Search for the cell housing the specified text and yield its [x, y] center coordinate. 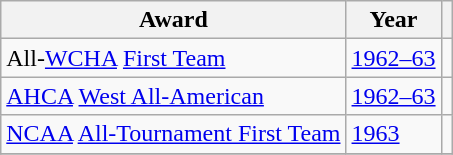
AHCA West All-American [174, 96]
Year [394, 20]
1963 [394, 134]
NCAA All-Tournament First Team [174, 134]
Award [174, 20]
All-WCHA First Team [174, 58]
